For the text-containing cell, return its midpoint in (x, y) coordinate format. 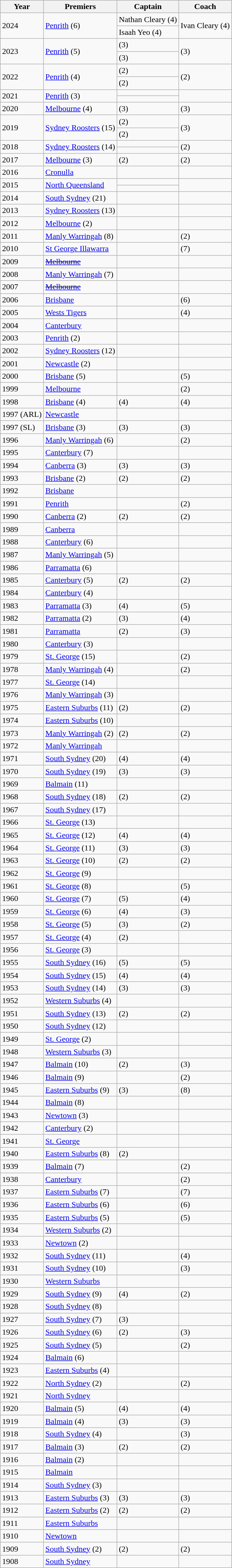
Eastern Suburbs (7) (80, 1192)
Canterbury (2) (80, 1128)
Manly Warringah (4) (80, 669)
1967 (22, 810)
South Sydney (20) (80, 758)
Parramatta (2) (80, 618)
St. George (5) (80, 924)
2001 (22, 363)
1915 (22, 1472)
1924 (22, 1357)
North Sydney (2) (80, 1383)
Canterbury (6) (80, 542)
1921 (22, 1396)
Canberra (3) (80, 465)
1994 (22, 465)
1920 (22, 1409)
1944 (22, 1103)
South Sydney (10) (80, 1268)
1977 (22, 682)
St. George (3) (80, 950)
2003 (22, 338)
South Sydney (19) (80, 771)
Canterbury (3) (80, 644)
1988 (22, 542)
South Sydney (6) (80, 1332)
Cronulla (80, 172)
2019 (22, 128)
South Sydney (12) (80, 1026)
St. George (9) (80, 873)
1984 (22, 593)
1996 (22, 440)
South Sydney (9) (80, 1294)
1963 (22, 861)
Eastern Suburbs (3) (80, 1498)
St. George (15) (80, 657)
1974 (22, 720)
1943 (22, 1115)
1998 (22, 402)
St. George (2) (80, 1039)
1950 (22, 1026)
St. George (14) (80, 682)
Year (22, 7)
South Sydney (5) (80, 1345)
Western Suburbs (2) (80, 1230)
Penrith (6) (80, 26)
2015 (22, 185)
2010 (22, 249)
1936 (22, 1205)
Penrith (4) (80, 77)
1964 (22, 848)
St. George (6) (80, 911)
1992 (22, 491)
South Sydney (11) (80, 1256)
Parramatta (80, 631)
1948 (22, 1052)
1910 (22, 1536)
1951 (22, 1014)
Manly Warringah (80, 746)
Balmain (2) (80, 1460)
1919 (22, 1421)
2024 (22, 26)
Manly Warringah (2) (80, 733)
Balmain (6) (80, 1357)
1976 (22, 695)
1913 (22, 1498)
1945 (22, 1090)
2021 (22, 96)
Nathan Cleary (4) (148, 19)
2020 (22, 108)
1990 (22, 516)
St. George (80, 1141)
1995 (22, 453)
1916 (22, 1460)
Western Suburbs (80, 1281)
Western Suburbs (4) (80, 1001)
Manly Warringah (5) (80, 554)
South Sydney (21) (80, 198)
1973 (22, 733)
St George Illawarra (80, 249)
2005 (22, 312)
1949 (22, 1039)
North Sydney (80, 1396)
South Sydney (14) (80, 988)
South Sydney (16) (80, 962)
Eastern Suburbs (6) (80, 1205)
Balmain (11) (80, 784)
St. George (13) (80, 822)
1925 (22, 1345)
Penrith (2) (80, 338)
2011 (22, 236)
South Sydney (80, 1561)
St. George (10) (80, 861)
St. George (8) (80, 886)
South Sydney (18) (80, 797)
St. George (4) (80, 937)
1930 (22, 1281)
Newtown (80, 1536)
North Queensland (80, 185)
1981 (22, 631)
2002 (22, 351)
1941 (22, 1141)
Premiers (80, 7)
2004 (22, 325)
1934 (22, 1230)
Balmain (80, 1472)
Manly Warringah (6) (80, 440)
1970 (22, 771)
Canterbury (4) (80, 593)
2013 (22, 211)
Parramatta (6) (80, 568)
South Sydney (2) (80, 1549)
1985 (22, 580)
1908 (22, 1561)
2017 (22, 160)
Balmain (8) (80, 1103)
South Sydney (17) (80, 810)
1938 (22, 1179)
1958 (22, 924)
1914 (22, 1485)
1927 (22, 1319)
Brisbane (5) (80, 376)
Sydney Roosters (13) (80, 211)
1987 (22, 554)
South Sydney (13) (80, 1014)
1947 (22, 1064)
2006 (22, 300)
Eastern Suburbs (5) (80, 1217)
South Sydney (3) (80, 1485)
Captain (148, 7)
Melbourne (3) (80, 160)
2012 (22, 223)
2016 (22, 172)
2008 (22, 274)
South Sydney (8) (80, 1306)
Brisbane (4) (80, 402)
1929 (22, 1294)
1923 (22, 1370)
Penrith (80, 504)
Western Suburbs (3) (80, 1052)
2018 (22, 147)
1957 (22, 937)
Wests Tigers (80, 312)
1980 (22, 644)
Ivan Cleary (4) (205, 26)
1972 (22, 746)
1956 (22, 950)
1946 (22, 1077)
(8) (205, 1090)
Penrith (5) (80, 51)
1911 (22, 1523)
Manly Warringah (7) (80, 274)
1993 (22, 478)
1962 (22, 873)
South Sydney (4) (80, 1434)
1952 (22, 1001)
2023 (22, 51)
1969 (22, 784)
1991 (22, 504)
1982 (22, 618)
Sydney Roosters (15) (80, 128)
Penrith (3) (80, 96)
Melbourne (2) (80, 223)
1912 (22, 1510)
1928 (22, 1306)
Eastern Suburbs (10) (80, 720)
2014 (22, 198)
Balmain (4) (80, 1421)
Canberra (2) (80, 516)
Canberra (80, 529)
1966 (22, 822)
St. George (12) (80, 835)
1959 (22, 911)
1983 (22, 606)
Eastern Suburbs (2) (80, 1510)
Brisbane (3) (80, 427)
St. George (11) (80, 848)
1918 (22, 1434)
2007 (22, 287)
Manly Warringah (3) (80, 695)
Eastern Suburbs (9) (80, 1090)
Balmain (9) (80, 1077)
1978 (22, 669)
Brisbane (2) (80, 478)
Parramatta (3) (80, 606)
Eastern Suburbs (80, 1523)
1965 (22, 835)
1989 (22, 529)
Balmain (3) (80, 1447)
South Sydney (15) (80, 975)
Melbourne (4) (80, 108)
Canterbury (5) (80, 580)
1997 (SL) (22, 427)
1960 (22, 899)
1997 (ARL) (22, 415)
Eastern Suburbs (8) (80, 1153)
2009 (22, 262)
Newtown (3) (80, 1115)
Newcastle (80, 415)
Balmain (10) (80, 1064)
Balmain (5) (80, 1409)
1937 (22, 1192)
Eastern Suburbs (11) (80, 707)
1979 (22, 657)
1961 (22, 886)
1968 (22, 797)
Balmain (7) (80, 1166)
Eastern Suburbs (4) (80, 1370)
1954 (22, 975)
St. George (7) (80, 899)
Manly Warringah (8) (80, 236)
Sydney Roosters (14) (80, 147)
1922 (22, 1383)
1935 (22, 1217)
South Sydney (7) (80, 1319)
Newtown (2) (80, 1243)
1939 (22, 1166)
1933 (22, 1243)
1971 (22, 758)
1917 (22, 1447)
1975 (22, 707)
1942 (22, 1128)
1955 (22, 962)
1940 (22, 1153)
1932 (22, 1256)
Coach (205, 7)
1953 (22, 988)
1926 (22, 1332)
1986 (22, 568)
1909 (22, 1549)
Isaah Yeo (4) (148, 32)
1931 (22, 1268)
2022 (22, 77)
Canterbury (7) (80, 453)
1999 (22, 389)
2000 (22, 376)
Sydney Roosters (12) (80, 351)
Newcastle (2) (80, 363)
